Extract the [X, Y] coordinate from the center of the cell holding the provided text.  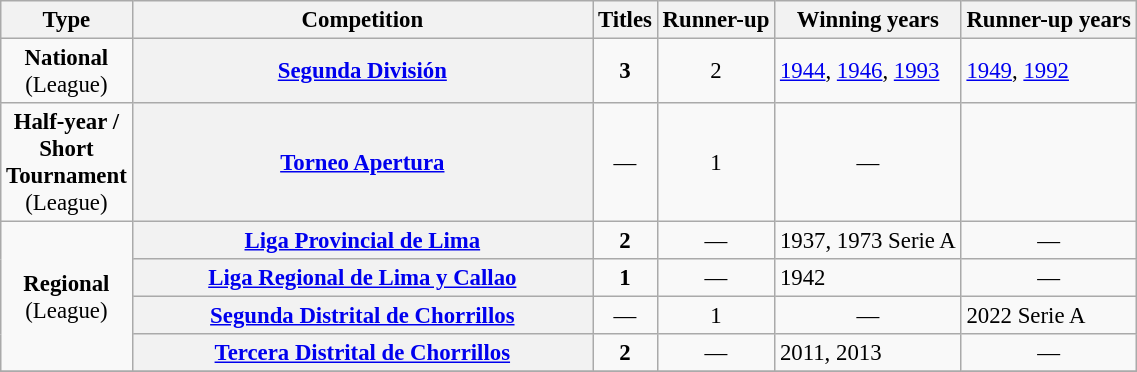
Torneo Apertura [362, 162]
Liga Provincial de Lima [362, 241]
1937, 1973 Serie A [868, 241]
2011, 2013 [868, 353]
1944, 1946, 1993 [868, 72]
1949, 1992 [1048, 72]
Segunda Distrital de Chorrillos [362, 316]
Runner-up [716, 20]
Competition [362, 20]
1942 [868, 278]
National(League) [66, 72]
Liga Regional de Lima y Callao [362, 278]
Titles [626, 20]
Runner-up years [1048, 20]
3 [626, 72]
Segunda División [362, 72]
Winning years [868, 20]
Tercera Distrital de Chorrillos [362, 353]
Half-year /ShortTournament(League) [66, 162]
2022 Serie A [1048, 316]
Type [66, 20]
Regional(League) [66, 297]
